Extract the [X, Y] coordinate from the center of the cell holding the provided text.  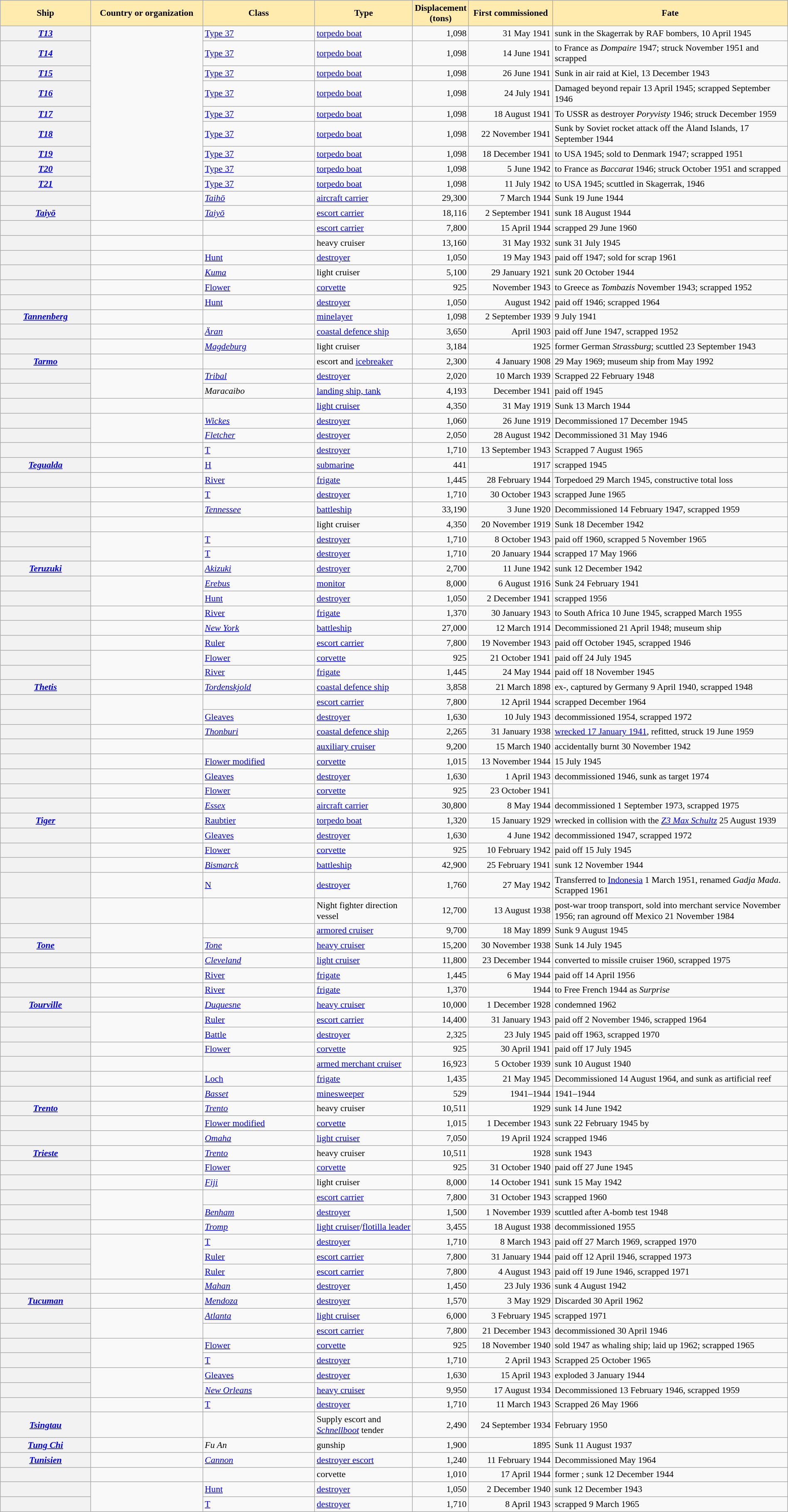
2,700 [441, 569]
sunk 12 December 1943 [670, 1490]
1,900 [441, 1445]
New Orleans [259, 1390]
sunk 31 July 1945 [670, 243]
Sunk 11 August 1937 [670, 1445]
4,193 [441, 391]
Tromp [259, 1227]
2,265 [441, 732]
11 March 1943 [511, 1405]
5 October 1939 [511, 1064]
29,300 [441, 198]
decommissioned 1 September 1973, scrapped 1975 [670, 806]
6 May 1944 [511, 975]
scrapped 29 June 1960 [670, 228]
28 August 1942 [511, 435]
submarine [364, 465]
Tucuman [46, 1301]
Scrapped 25 October 1965 [670, 1361]
February 1950 [670, 1425]
Wickes [259, 421]
paid off 1947; sold for scrap 1961 [670, 258]
3 May 1929 [511, 1301]
Torpedoed 29 March 1945, constructive total loss [670, 480]
paid off October 1945, scrapped 1946 [670, 643]
sunk 18 August 1944 [670, 213]
minelayer [364, 317]
decommissioned 1955 [670, 1227]
20 January 1944 [511, 554]
1 November 1939 [511, 1212]
9 July 1941 [670, 317]
escort and icebreaker [364, 361]
10 March 1939 [511, 376]
3,858 [441, 687]
to France as Dompaire 1947; struck November 1951 and scrapped [670, 53]
3,650 [441, 332]
12 March 1914 [511, 628]
to Free French 1944 as Surprise [670, 990]
Decommissioned 31 May 1946 [670, 435]
Cannon [259, 1460]
Akizuki [259, 569]
1 December 1928 [511, 1005]
sold 1947 as whaling ship; laid up 1962; scrapped 1965 [670, 1346]
26 June 1941 [511, 74]
Ship [46, 13]
529 [441, 1094]
13 November 1944 [511, 761]
441 [441, 465]
6,000 [441, 1316]
wrecked 17 January 1941, refitted, struck 19 June 1959 [670, 732]
30 November 1938 [511, 946]
Thonburi [259, 732]
Maracaibo [259, 391]
to USA 1945; sold to Denmark 1947; scrapped 1951 [670, 154]
N [259, 885]
2 December 1941 [511, 598]
11 June 1942 [511, 569]
scrapped 1946 [670, 1138]
Duquesne [259, 1005]
Sunk in air raid at Kiel, 13 December 1943 [670, 74]
scrapped 1971 [670, 1316]
8 March 1943 [511, 1242]
paid off 2 November 1946, scrapped 1964 [670, 1020]
5,100 [441, 273]
24 July 1941 [511, 94]
26 June 1919 [511, 421]
paid off 1963, scrapped 1970 [670, 1035]
T17 [46, 114]
2 September 1939 [511, 317]
21 December 1943 [511, 1331]
1,450 [441, 1286]
18 December 1941 [511, 154]
to USA 1945; scuttled in Skagerrak, 1946 [670, 184]
27 May 1942 [511, 885]
15 March 1940 [511, 747]
Class [259, 13]
to Greece as Tombazis November 1943; scrapped 1952 [670, 287]
23 July 1936 [511, 1286]
9,950 [441, 1390]
23 October 1941 [511, 791]
Decommissioned May 1964 [670, 1460]
15 April 1944 [511, 228]
3,184 [441, 347]
19 May 1943 [511, 258]
7 March 1944 [511, 198]
14 June 1941 [511, 53]
15 April 1943 [511, 1375]
Tennessee [259, 510]
minesweeper [364, 1094]
November 1943 [511, 287]
post-war troop transport, sold into merchant service November 1956; ran aground off Mexico 21 November 1984 [670, 911]
31 May 1919 [511, 406]
scrapped 9 March 1965 [670, 1505]
sunk 15 May 1942 [670, 1183]
18 May 1899 [511, 931]
Damaged beyond repair 13 April 1945; scrapped September 1946 [670, 94]
Battle [259, 1035]
Tordenskjold [259, 687]
auxiliary cruiser [364, 747]
August 1942 [511, 302]
Fletcher [259, 435]
29 May 1969; museum ship from May 1992 [670, 361]
31 October 1940 [511, 1168]
31 May 1932 [511, 243]
paid off 14 April 1956 [670, 975]
sunk 1943 [670, 1153]
9,700 [441, 931]
paid off 24 July 1945 [670, 658]
Scrapped 22 February 1948 [670, 376]
Decommissioned 14 February 1947, scrapped 1959 [670, 510]
Tiger [46, 821]
Fate [670, 13]
42,900 [441, 865]
15 January 1929 [511, 821]
Displacement (tons) [441, 13]
1 December 1943 [511, 1124]
15,200 [441, 946]
sunk 12 November 1944 [670, 865]
3,455 [441, 1227]
1928 [511, 1153]
30 January 1943 [511, 613]
light cruiser/flotilla leader [364, 1227]
scuttled after A-bomb test 1948 [670, 1212]
2,050 [441, 435]
Sunk 19 June 1944 [670, 198]
Decommissioned 13 February 1946, scrapped 1959 [670, 1390]
converted to missile cruiser 1960, scrapped 1975 [670, 961]
1917 [511, 465]
scrapped 1960 [670, 1198]
Transferred to Indonesia 1 March 1951, renamed Gadja Mada. Scrapped 1961 [670, 885]
2 April 1943 [511, 1361]
8 April 1943 [511, 1505]
31 January 1938 [511, 732]
Fiji [259, 1183]
paid off June 1947, scrapped 1952 [670, 332]
Sunk 14 July 1945 [670, 946]
28 February 1944 [511, 480]
11 February 1944 [511, 1460]
13 September 1943 [511, 450]
scrapped 17 May 1966 [670, 554]
Teruzuki [46, 569]
4 June 1942 [511, 835]
21 May 1945 [511, 1079]
Basset [259, 1094]
30,800 [441, 806]
1,010 [441, 1475]
Trieste [46, 1153]
2,325 [441, 1035]
Tung Chi [46, 1445]
landing ship, tank [364, 391]
decommissioned 1947, scrapped 1972 [670, 835]
Raubtier [259, 821]
Tarmo [46, 361]
armed merchant cruiser [364, 1064]
scrapped December 1964 [670, 702]
T16 [46, 94]
T15 [46, 74]
decommissioned 30 April 1946 [670, 1331]
17 April 1944 [511, 1475]
4 August 1943 [511, 1272]
sunk 20 October 1944 [670, 273]
former German Strassburg; scuttled 23 September 1943 [670, 347]
T18 [46, 134]
Äran [259, 332]
to South Africa 10 June 1945, scrapped March 1955 [670, 613]
Type [364, 13]
1,570 [441, 1301]
19 November 1943 [511, 643]
Bismarck [259, 865]
2 September 1941 [511, 213]
April 1903 [511, 332]
New York [259, 628]
Essex [259, 806]
Scrapped 26 May 1966 [670, 1405]
Taihō [259, 198]
7,050 [441, 1138]
Sunk by Soviet rocket attack off the Åland Islands, 17 September 1944 [670, 134]
sunk 4 August 1942 [670, 1286]
Loch [259, 1079]
sunk in the Skagerrak by RAF bombers, 10 April 1945 [670, 33]
30 April 1941 [511, 1049]
1,435 [441, 1079]
20 November 1919 [511, 524]
17 August 1934 [511, 1390]
9,200 [441, 747]
1,240 [441, 1460]
22 November 1941 [511, 134]
19 April 1924 [511, 1138]
Benham [259, 1212]
1895 [511, 1445]
paid off 27 June 1945 [670, 1168]
paid off 19 June 1946, scrapped 1971 [670, 1272]
Thetis [46, 687]
18 August 1938 [511, 1227]
Tourville [46, 1005]
First commissioned [511, 13]
29 January 1921 [511, 273]
2,300 [441, 361]
23 July 1945 [511, 1035]
Decommissioned 14 August 1964, and sunk as artificial reef [670, 1079]
Cleveland [259, 961]
18 August 1941 [511, 114]
to France as Baccarat 1946; struck October 1951 and scrapped [670, 169]
Supply escort and Schnellboot tender [364, 1425]
armored cruiser [364, 931]
23 December 1944 [511, 961]
1944 [511, 990]
4 January 1908 [511, 361]
1,320 [441, 821]
1,760 [441, 885]
sunk 12 December 1942 [670, 569]
paid off 1960, scrapped 5 November 1965 [670, 539]
accidentally burnt 30 November 1942 [670, 747]
10,000 [441, 1005]
Night fighter direction vessel [364, 911]
Discarded 30 April 1962 [670, 1301]
11,800 [441, 961]
scrapped June 1965 [670, 495]
8 October 1943 [511, 539]
Tribal [259, 376]
T19 [46, 154]
T14 [46, 53]
21 October 1941 [511, 658]
30 October 1943 [511, 495]
2,490 [441, 1425]
December 1941 [511, 391]
12 April 1944 [511, 702]
Erebus [259, 584]
Sunk 13 March 1944 [670, 406]
1,500 [441, 1212]
Tegualda [46, 465]
13,160 [441, 243]
condemned 1962 [670, 1005]
paid off 1946; scrapped 1964 [670, 302]
sunk 14 June 1942 [670, 1109]
gunship [364, 1445]
former ; sunk 12 December 1944 [670, 1475]
T13 [46, 33]
paid off 27 March 1969, scrapped 1970 [670, 1242]
scrapped 1956 [670, 598]
27,000 [441, 628]
T21 [46, 184]
1929 [511, 1109]
Magdeburg [259, 347]
monitor [364, 584]
5 June 1942 [511, 169]
paid off 15 July 1945 [670, 850]
15 July 1945 [670, 761]
ex-, captured by Germany 9 April 1940, scrapped 1948 [670, 687]
1925 [511, 347]
6 August 1916 [511, 584]
Atlanta [259, 1316]
sunk 10 August 1940 [670, 1064]
1,060 [441, 421]
Kuma [259, 273]
sunk 22 February 1945 by [670, 1124]
2,020 [441, 376]
24 September 1934 [511, 1425]
wrecked in collision with the Z3 Max Schultz 25 August 1939 [670, 821]
Omaha [259, 1138]
Tunisien [46, 1460]
Sunk 24 February 1941 [670, 584]
13 August 1938 [511, 911]
Decommissioned 21 April 1948; museum ship [670, 628]
21 March 1898 [511, 687]
Fu An [259, 1445]
18 November 1940 [511, 1346]
10 July 1943 [511, 717]
paid off 1945 [670, 391]
31 May 1941 [511, 33]
decommissioned 1954, scrapped 1972 [670, 717]
Tsingtau [46, 1425]
10 February 1942 [511, 850]
16,923 [441, 1064]
paid off 17 July 1945 [670, 1049]
Scrapped 7 August 1965 [670, 450]
8 May 1944 [511, 806]
31 January 1943 [511, 1020]
decommissioned 1946, sunk as target 1974 [670, 776]
Sunk 18 December 1942 [670, 524]
14,400 [441, 1020]
H [259, 465]
Country or organization [147, 13]
paid off 12 April 1946, scrapped 1973 [670, 1257]
11 July 1942 [511, 184]
3 February 1945 [511, 1316]
Mahan [259, 1286]
scrapped 1945 [670, 465]
33,190 [441, 510]
31 October 1943 [511, 1198]
Mendoza [259, 1301]
3 June 1920 [511, 510]
18,116 [441, 213]
destroyer escort [364, 1460]
1 April 1943 [511, 776]
Decommissioned 17 December 1945 [670, 421]
paid off 18 November 1945 [670, 672]
25 February 1941 [511, 865]
12,700 [441, 911]
24 May 1944 [511, 672]
31 January 1944 [511, 1257]
T20 [46, 169]
To USSR as destroyer Poryvisty 1946; struck December 1959 [670, 114]
Tannenberg [46, 317]
2 December 1940 [511, 1490]
14 October 1941 [511, 1183]
Sunk 9 August 1945 [670, 931]
exploded 3 January 1944 [670, 1375]
